Search for the cell housing the specified text and yield its (x, y) center coordinate. 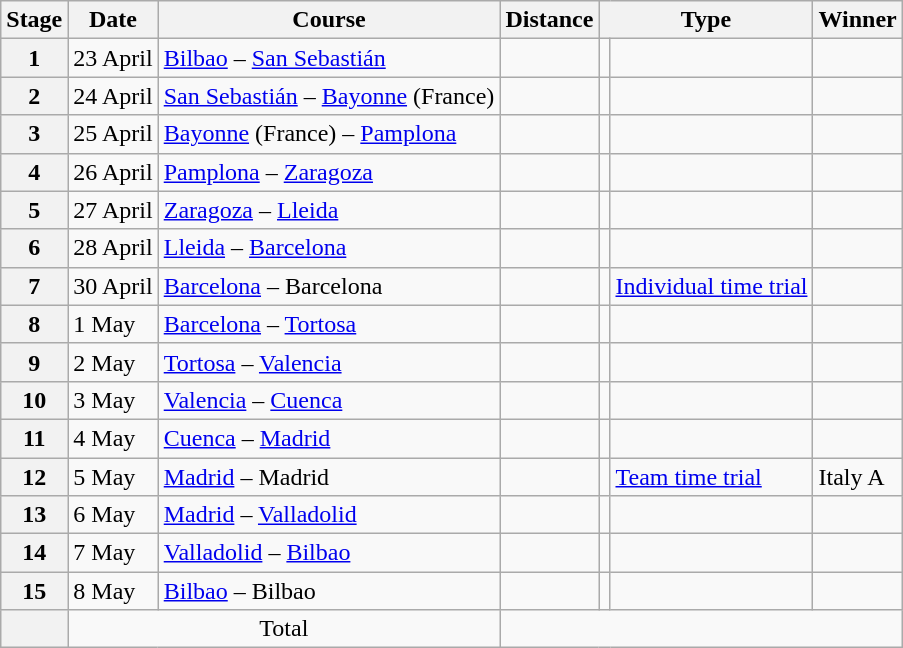
Total (284, 629)
Type (706, 20)
Zaragoza – Lleida (329, 210)
1 May (113, 324)
Madrid – Valladolid (329, 515)
Lleida – Barcelona (329, 248)
Italy A (858, 477)
Individual time trial (712, 286)
7 (34, 286)
Pamplona – Zaragoza (329, 172)
Tortosa – Valencia (329, 362)
30 April (113, 286)
Distance (550, 20)
4 May (113, 438)
Valladolid – Bilbao (329, 553)
24 April (113, 96)
15 (34, 591)
2 (34, 96)
13 (34, 515)
28 April (113, 248)
Bayonne (France) – Pamplona (329, 134)
27 April (113, 210)
Bilbao – Bilbao (329, 591)
1 (34, 58)
Course (329, 20)
Stage (34, 20)
4 (34, 172)
San Sebastián – Bayonne (France) (329, 96)
23 April (113, 58)
11 (34, 438)
Madrid – Madrid (329, 477)
Date (113, 20)
8 (34, 324)
12 (34, 477)
10 (34, 400)
6 May (113, 515)
8 May (113, 591)
3 (34, 134)
26 April (113, 172)
Barcelona – Barcelona (329, 286)
Team time trial (712, 477)
Barcelona – Tortosa (329, 324)
3 May (113, 400)
2 May (113, 362)
Winner (858, 20)
7 May (113, 553)
Valencia – Cuenca (329, 400)
Bilbao – San Sebastián (329, 58)
Cuenca – Madrid (329, 438)
25 April (113, 134)
14 (34, 553)
9 (34, 362)
5 (34, 210)
6 (34, 248)
5 May (113, 477)
